Return [x, y] of the center of cell containing provided text 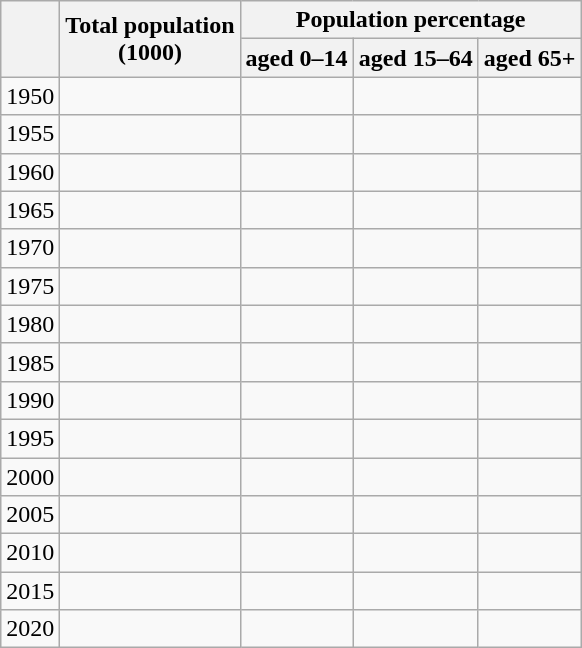
Population percentage [410, 20]
1995 [30, 438]
1950 [30, 96]
1975 [30, 286]
2020 [30, 629]
1960 [30, 172]
2010 [30, 553]
Total population(1000) [150, 39]
aged 0–14 [296, 58]
1955 [30, 134]
2000 [30, 477]
1985 [30, 362]
aged 65+ [530, 58]
1990 [30, 400]
1965 [30, 210]
1980 [30, 324]
2015 [30, 591]
2005 [30, 515]
1970 [30, 248]
aged 15–64 [416, 58]
